Identify which cell holds the provided text, then report its (X, Y) central coordinate. 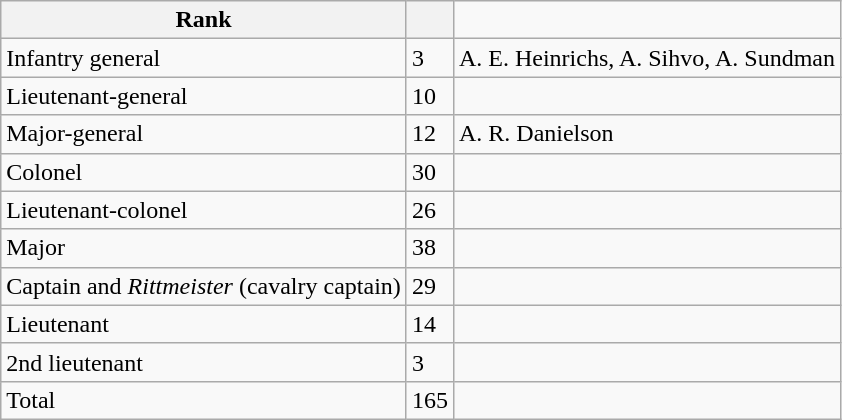
2nd lieutenant (204, 362)
Lieutenant-general (204, 96)
10 (430, 96)
Captain and Rittmeister (cavalry captain) (204, 286)
Rank (204, 20)
26 (430, 210)
165 (430, 400)
Lieutenant (204, 324)
Colonel (204, 172)
Lieutenant-colonel (204, 210)
Infantry general (204, 58)
30 (430, 172)
A. E. Heinrichs, A. Sihvo, A. Sundman (646, 58)
Major (204, 248)
14 (430, 324)
A. R. Danielson (646, 134)
38 (430, 248)
12 (430, 134)
29 (430, 286)
Total (204, 400)
Major-general (204, 134)
